Return the [x, y] coordinate for the center point of the cell that contains the specified text.  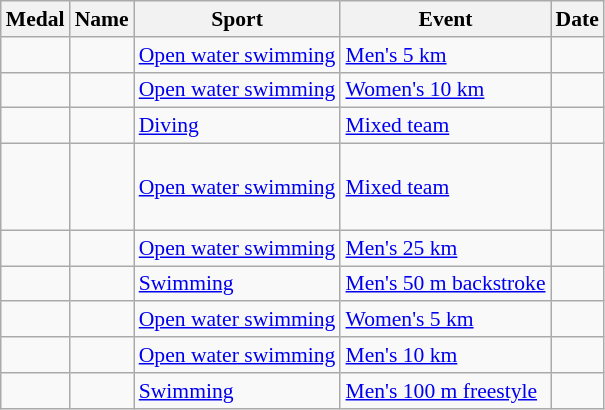
Men's 25 km [445, 248]
Sport [238, 19]
Women's 10 km [445, 90]
Name [102, 19]
Women's 5 km [445, 320]
Men's 10 km [445, 355]
Men's 100 m freestyle [445, 391]
Diving [238, 126]
Event [445, 19]
Men's 5 km [445, 55]
Date [578, 19]
Medal [36, 19]
Men's 50 m backstroke [445, 284]
